Locate the cell with the specified text and output its [x, y] center coordinate. 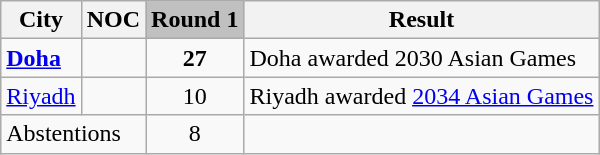
Riyadh [41, 96]
Riyadh awarded 2034 Asian Games [422, 96]
8 [195, 134]
Round 1 [195, 20]
Doha [41, 58]
Abstentions [74, 134]
NOC [113, 20]
27 [195, 58]
10 [195, 96]
Result [422, 20]
City [41, 20]
Doha awarded 2030 Asian Games [422, 58]
